From the cell containing the given text, extract its center point as [x, y] coordinate. 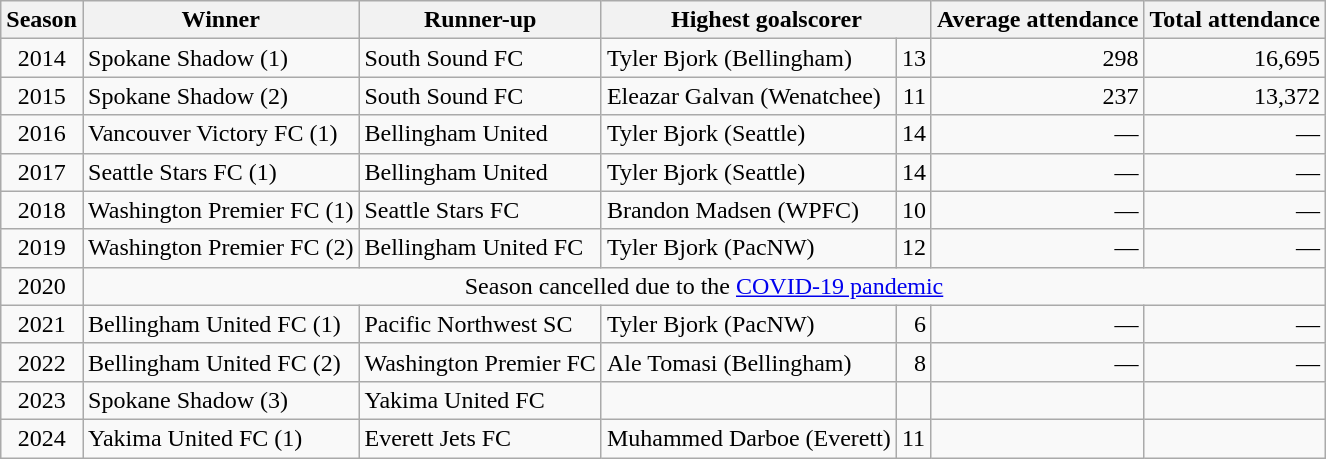
Total attendance [1235, 20]
2023 [42, 400]
Eleazar Galvan (Wenatchee) [748, 96]
Yakima United FC (1) [220, 438]
Average attendance [1038, 20]
Seattle Stars FC (1) [220, 172]
Highest goalscorer [766, 20]
Washington Premier FC (1) [220, 210]
2018 [42, 210]
2021 [42, 324]
Bellingham United FC (2) [220, 362]
6 [914, 324]
Washington Premier FC (2) [220, 248]
Season cancelled due to the COVID-19 pandemic [704, 286]
Spokane Shadow (2) [220, 96]
Ale Tomasi (Bellingham) [748, 362]
2024 [42, 438]
Brandon Madsen (WPFC) [748, 210]
Seattle Stars FC [480, 210]
Bellingham United FC [480, 248]
13 [914, 58]
2020 [42, 286]
Washington Premier FC [480, 362]
16,695 [1235, 58]
Bellingham United FC (1) [220, 324]
Muhammed Darboe (Everett) [748, 438]
2014 [42, 58]
Yakima United FC [480, 400]
13,372 [1235, 96]
Spokane Shadow (1) [220, 58]
Winner [220, 20]
Everett Jets FC [480, 438]
2017 [42, 172]
298 [1038, 58]
2015 [42, 96]
Pacific Northwest SC [480, 324]
Runner-up [480, 20]
Tyler Bjork (Bellingham) [748, 58]
Vancouver Victory FC (1) [220, 134]
2016 [42, 134]
12 [914, 248]
Season [42, 20]
2022 [42, 362]
2019 [42, 248]
237 [1038, 96]
10 [914, 210]
8 [914, 362]
Spokane Shadow (3) [220, 400]
